Detect which cell encompasses the target text, then output its (x, y) center coordinate. 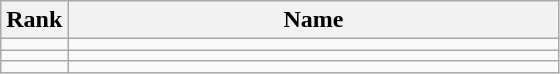
Name (314, 20)
Rank (34, 20)
